Detect which cell encompasses the target text, then output its (X, Y) center coordinate. 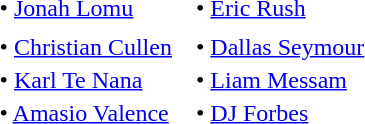
• Dallas Seymour (270, 47)
• Liam Messam (270, 80)
